Search for the cell housing the specified text and yield its [x, y] center coordinate. 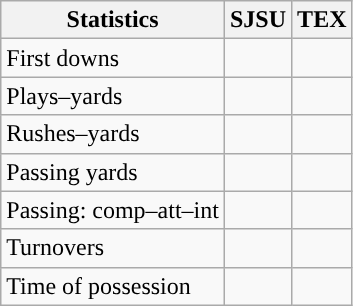
First downs [113, 58]
Time of possession [113, 286]
Plays–yards [113, 96]
Passing: comp–att–int [113, 210]
Turnovers [113, 248]
SJSU [258, 20]
Passing yards [113, 172]
Rushes–yards [113, 134]
TEX [322, 20]
Statistics [113, 20]
